Return (X, Y) of the center of cell containing provided text 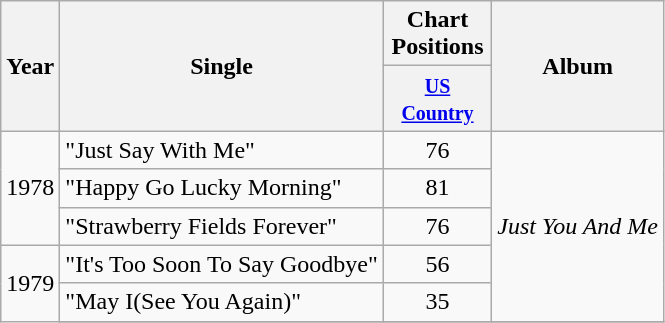
Single (222, 66)
"Just Say With Me" (222, 150)
Just You And Me (578, 226)
Chart Positions (438, 34)
56 (438, 264)
Album (578, 66)
Year (30, 66)
1978 (30, 188)
81 (438, 188)
US Country (438, 98)
1979 (30, 283)
"May I(See You Again)" (222, 302)
"It's Too Soon To Say Goodbye" (222, 264)
35 (438, 302)
"Strawberry Fields Forever" (222, 226)
"Happy Go Lucky Morning" (222, 188)
